Determine the [x, y] coordinate at the center of the cell enclosing the given text.  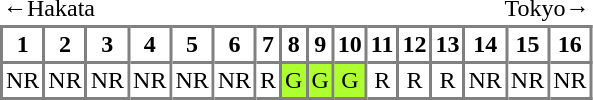
1 [22, 43]
14 [486, 43]
7 [270, 43]
6 [236, 43]
4 [151, 43]
13 [448, 43]
10 [352, 43]
2 [66, 43]
8 [295, 43]
9 [321, 43]
16 [571, 43]
12 [416, 43]
15 [529, 43]
3 [109, 43]
11 [384, 43]
5 [193, 43]
